Locate the cell with the specified text and output its (x, y) center coordinate. 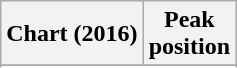
Chart (2016) (72, 34)
Peakposition (189, 34)
